Find where the given text appears and provide that cell's center as (X, Y) coordinate. 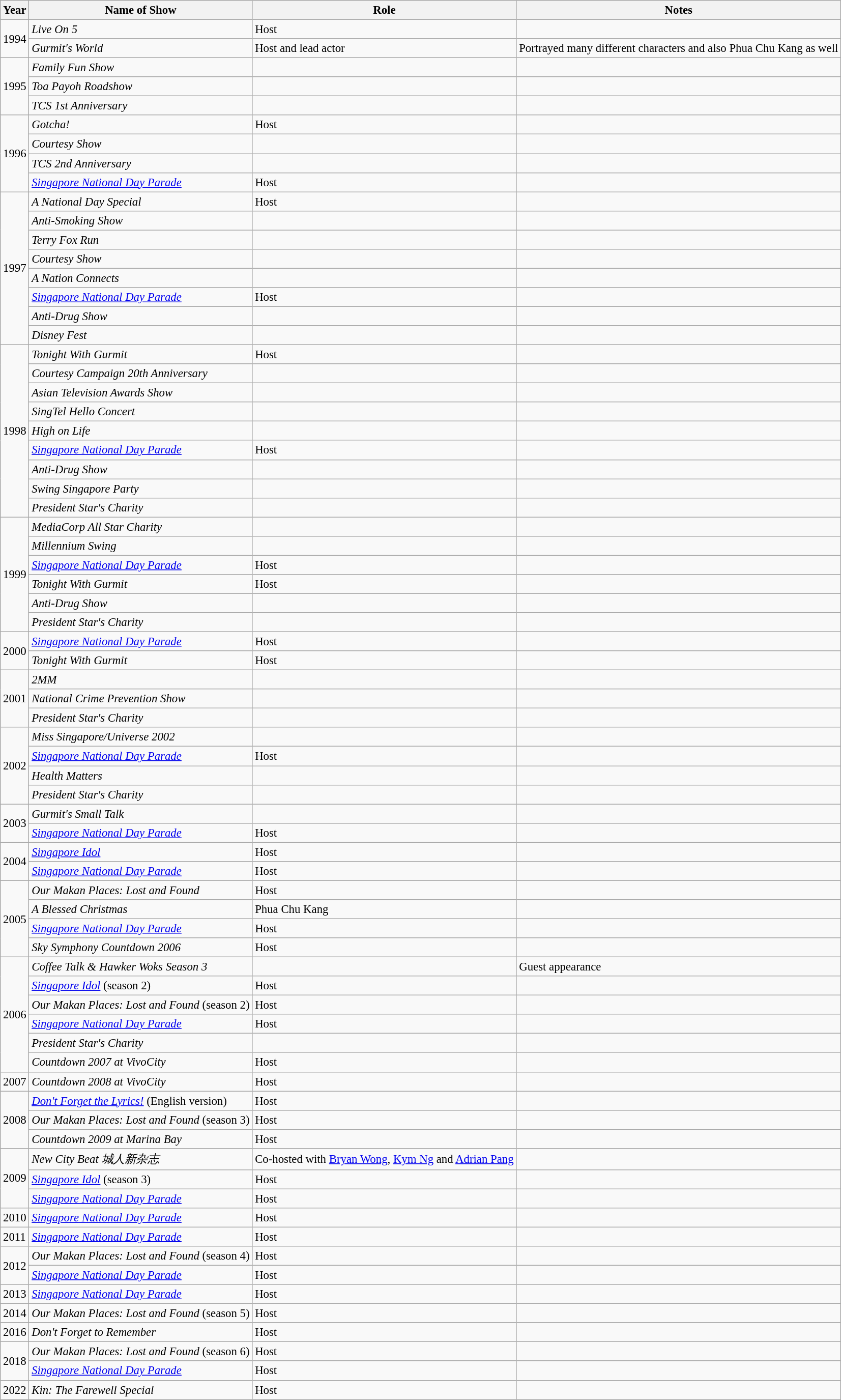
Singapore Idol (140, 852)
A Blessed Christmas (140, 909)
Millennium Swing (140, 546)
Sky Symphony Countdown 2006 (140, 948)
2011 (15, 1237)
Our Makan Places: Lost and Found (season 4) (140, 1256)
SingTel Hello Concert (140, 412)
Singapore Idol (season 3) (140, 1180)
National Crime Prevention Show (140, 699)
Gurmit's World (140, 48)
Don't Forget the Lyrics! (English version) (140, 1101)
Asian Television Awards Show (140, 393)
Coffee Talk & Hawker Woks Season 3 (140, 967)
Role (385, 10)
Toa Payoh Roadshow (140, 87)
Our Makan Places: Lost and Found (season 3) (140, 1120)
2022 (15, 1390)
Host and lead actor (385, 48)
TCS 1st Anniversary (140, 106)
2000 (15, 651)
1996 (15, 153)
1998 (15, 431)
High on Life (140, 431)
Courtesy Campaign 20th Anniversary (140, 374)
Terry Fox Run (140, 240)
Portrayed many different characters and also Phua Chu Kang as well (679, 48)
Our Makan Places: Lost and Found (season 6) (140, 1352)
Co-hosted with Bryan Wong, Kym Ng and Adrian Pang (385, 1159)
Our Makan Places: Lost and Found (season 5) (140, 1313)
2004 (15, 861)
Guest appearance (679, 967)
Don't Forget to Remember (140, 1332)
Miss Singapore/Universe 2002 (140, 737)
2012 (15, 1265)
Singapore Idol (season 2) (140, 986)
2007 (15, 1081)
1997 (15, 269)
2013 (15, 1294)
2018 (15, 1361)
2006 (15, 1015)
Kin: The Farewell Special (140, 1390)
2MM (140, 680)
Phua Chu Kang (385, 909)
2005 (15, 919)
1994 (15, 39)
1999 (15, 575)
1995 (15, 87)
New City Beat 城人新杂志 (140, 1159)
Live On 5 (140, 30)
2001 (15, 699)
2014 (15, 1313)
Health Matters (140, 776)
Name of Show (140, 10)
2008 (15, 1120)
Our Makan Places: Lost and Found (season 2) (140, 1005)
Family Fun Show (140, 68)
Our Makan Places: Lost and Found (140, 890)
Gurmit's Small Talk (140, 814)
Year (15, 10)
Disney Fest (140, 335)
Anti-Smoking Show (140, 220)
TCS 2nd Anniversary (140, 163)
2009 (15, 1179)
A National Day Special (140, 202)
2002 (15, 766)
Countdown 2008 at VivoCity (140, 1081)
Countdown 2007 at VivoCity (140, 1063)
Gotcha! (140, 125)
Swing Singapore Party (140, 489)
Notes (679, 10)
MediaCorp All Star Charity (140, 527)
2010 (15, 1218)
2016 (15, 1332)
Countdown 2009 at Marina Bay (140, 1139)
2003 (15, 823)
A Nation Connects (140, 278)
